Search for the cell housing the specified text and yield its [x, y] center coordinate. 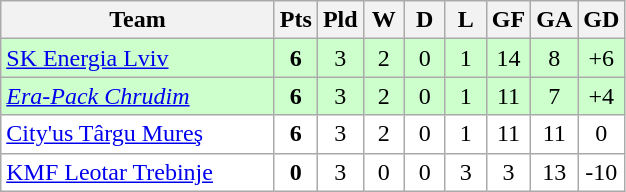
GF [508, 20]
D [424, 20]
City'us Târgu Mureş [138, 134]
GA [554, 20]
GD [602, 20]
14 [508, 58]
Era-Pack Chrudim [138, 96]
Team [138, 20]
13 [554, 172]
L [466, 20]
+4 [602, 96]
Pts [296, 20]
+6 [602, 58]
Pld [340, 20]
KMF Leotar Trebinje [138, 172]
W [384, 20]
SK Energia Lviv [138, 58]
7 [554, 96]
-10 [602, 172]
8 [554, 58]
